Identify which cell holds the provided text, then report its (X, Y) central coordinate. 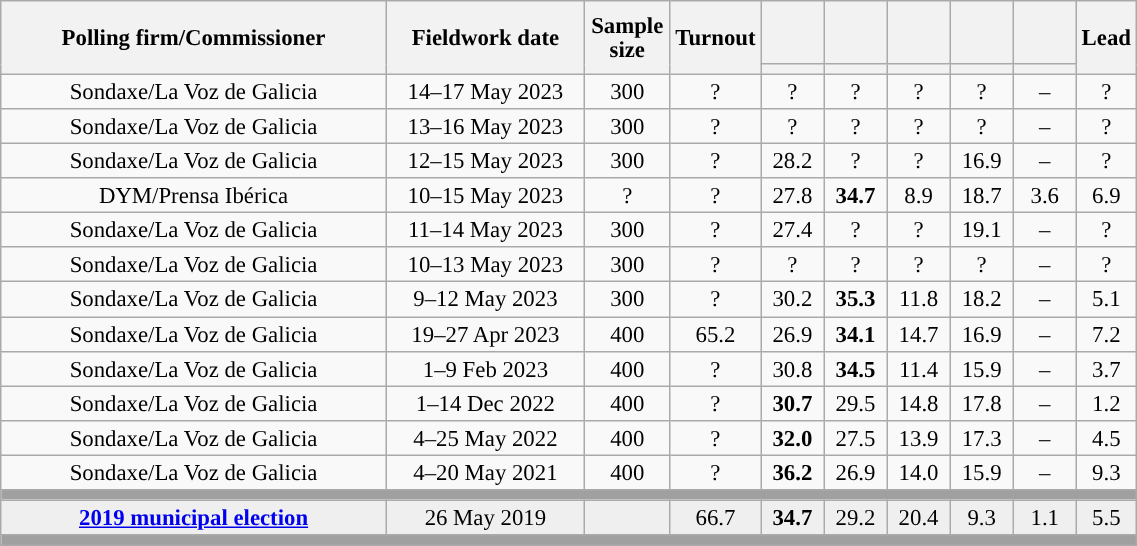
66.7 (716, 518)
26 May 2019 (485, 518)
Turnout (716, 38)
5.5 (1106, 518)
3.6 (1044, 196)
20.4 (918, 518)
32.0 (792, 438)
12–15 May 2023 (485, 162)
27.8 (792, 196)
10–15 May 2023 (485, 196)
17.3 (982, 438)
18.7 (982, 196)
30.7 (792, 404)
4.5 (1106, 438)
11.8 (918, 300)
13–16 May 2023 (485, 126)
27.4 (792, 230)
14–17 May 2023 (485, 92)
1.2 (1106, 404)
13.9 (918, 438)
DYM/Prensa Ibérica (194, 196)
10–13 May 2023 (485, 266)
7.2 (1106, 334)
8.9 (918, 196)
34.5 (856, 368)
2019 municipal election (194, 518)
29.2 (856, 518)
34.1 (856, 334)
28.2 (792, 162)
30.2 (792, 300)
14.8 (918, 404)
29.5 (856, 404)
65.2 (716, 334)
19–27 Apr 2023 (485, 334)
36.2 (792, 472)
14.0 (918, 472)
3.7 (1106, 368)
6.9 (1106, 196)
Lead (1106, 38)
35.3 (856, 300)
30.8 (792, 368)
5.1 (1106, 300)
17.8 (982, 404)
4–25 May 2022 (485, 438)
Polling firm/Commissioner (194, 38)
19.1 (982, 230)
Sample size (627, 38)
11.4 (918, 368)
11–14 May 2023 (485, 230)
1–9 Feb 2023 (485, 368)
27.5 (856, 438)
1.1 (1044, 518)
Fieldwork date (485, 38)
9–12 May 2023 (485, 300)
4–20 May 2021 (485, 472)
18.2 (982, 300)
14.7 (918, 334)
1–14 Dec 2022 (485, 404)
